Locate the cell with the specified text and output its [x, y] center coordinate. 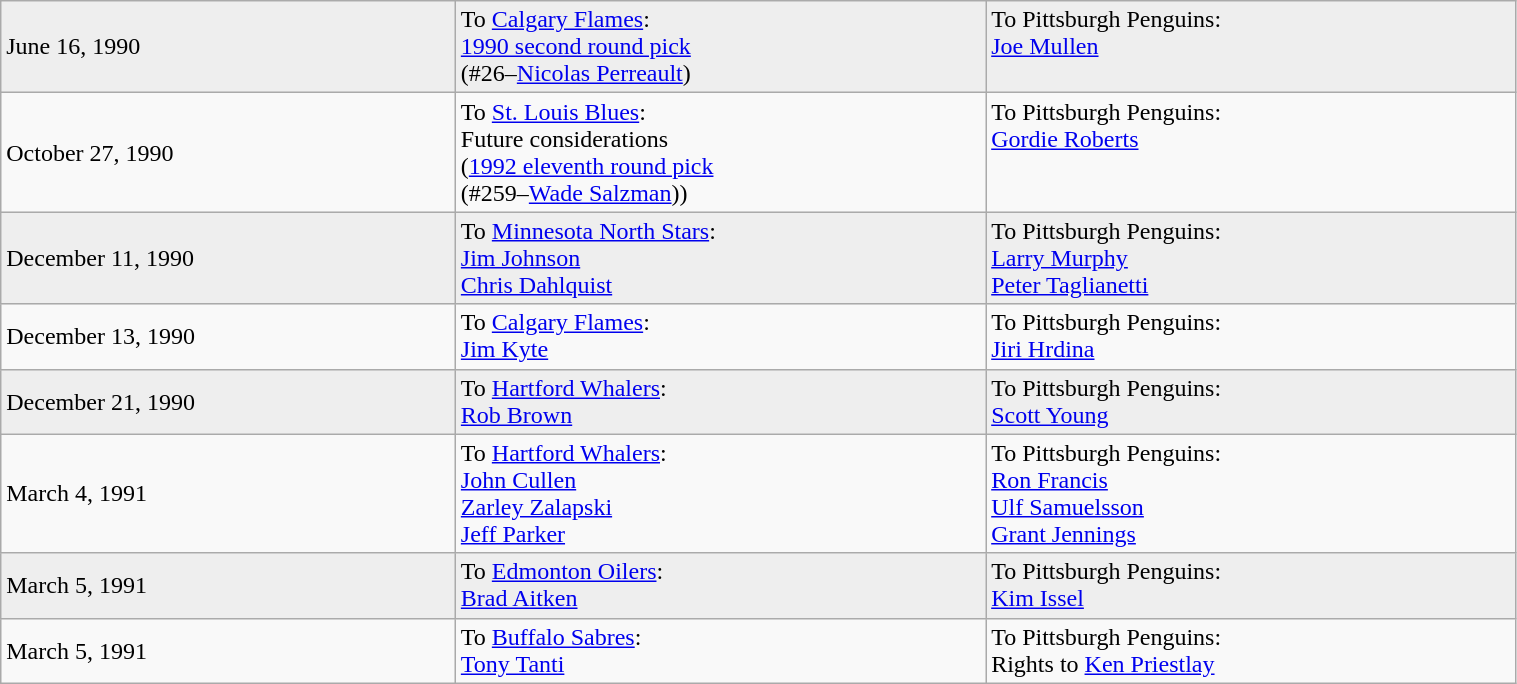
To Pittsburgh Penguins:Gordie Roberts [1251, 152]
December 13, 1990 [228, 336]
December 21, 1990 [228, 402]
To Pittsburgh Penguins:Ron FrancisUlf SamuelssonGrant Jennings [1251, 494]
To Pittsburgh Penguins:Larry MurphyPeter Taglianetti [1251, 258]
To Pittsburgh Penguins:Rights to Ken Priestlay [1251, 650]
To Buffalo Sabres:Tony Tanti [720, 650]
To Hartford Whalers:John CullenZarley ZalapskiJeff Parker [720, 494]
To Hartford Whalers:Rob Brown [720, 402]
October 27, 1990 [228, 152]
To Pittsburgh Penguins:Jiri Hrdina [1251, 336]
To Calgary Flames:Jim Kyte [720, 336]
June 16, 1990 [228, 47]
To Pittsburgh Penguins:Kim Issel [1251, 586]
December 11, 1990 [228, 258]
To Calgary Flames:1990 second round pick(#26–Nicolas Perreault) [720, 47]
To St. Louis Blues:Future considerations(1992 eleventh round pick(#259–Wade Salzman)) [720, 152]
March 4, 1991 [228, 494]
To Minnesota North Stars:Jim JohnsonChris Dahlquist [720, 258]
To Edmonton Oilers:Brad Aitken [720, 586]
To Pittsburgh Penguins:Joe Mullen [1251, 47]
To Pittsburgh Penguins:Scott Young [1251, 402]
